Output the (x, y) coordinate of the center of the cell containing the given text.  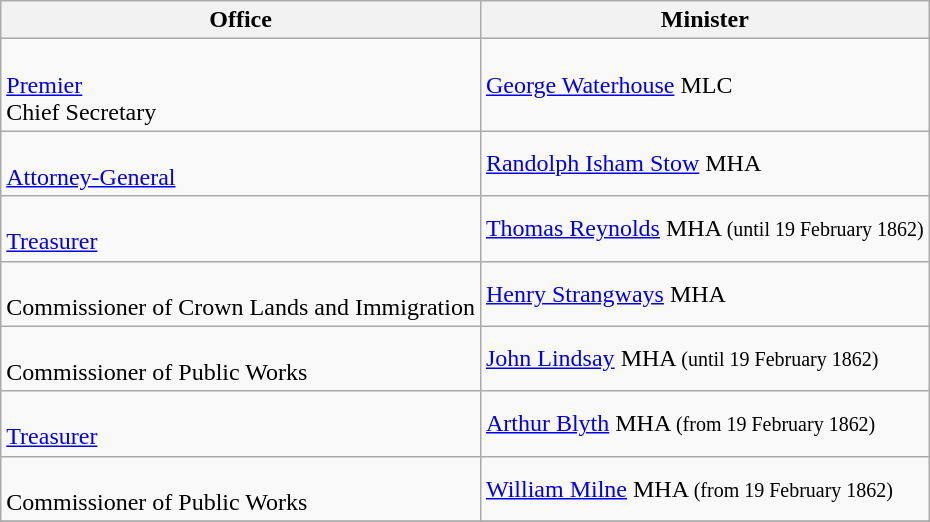
John Lindsay MHA (until 19 February 1862) (704, 358)
Attorney-General (241, 164)
Office (241, 20)
Minister (704, 20)
Premier Chief Secretary (241, 85)
Thomas Reynolds MHA (until 19 February 1862) (704, 228)
William Milne MHA (from 19 February 1862) (704, 488)
Randolph Isham Stow MHA (704, 164)
George Waterhouse MLC (704, 85)
Henry Strangways MHA (704, 294)
Arthur Blyth MHA (from 19 February 1862) (704, 424)
Commissioner of Crown Lands and Immigration (241, 294)
